From the cell containing the given text, extract its center point as [X, Y] coordinate. 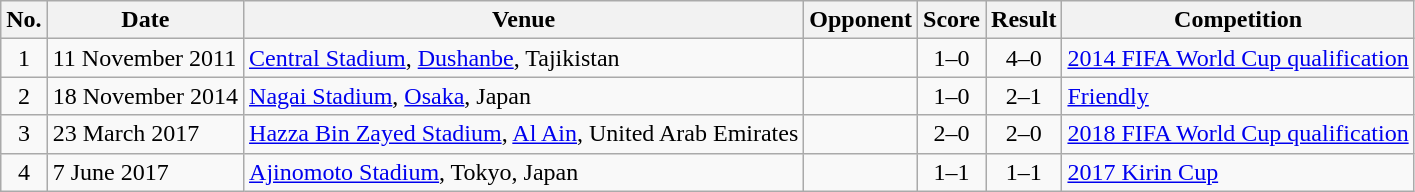
Result [1024, 20]
No. [24, 20]
2014 FIFA World Cup qualification [1238, 58]
18 November 2014 [145, 96]
Opponent [861, 20]
2–1 [1024, 96]
2018 FIFA World Cup qualification [1238, 134]
Central Stadium, Dushanbe, Tajikistan [524, 58]
7 June 2017 [145, 172]
Score [952, 20]
Venue [524, 20]
Competition [1238, 20]
3 [24, 134]
Nagai Stadium, Osaka, Japan [524, 96]
Hazza Bin Zayed Stadium, Al Ain, United Arab Emirates [524, 134]
Date [145, 20]
4–0 [1024, 58]
Ajinomoto Stadium, Tokyo, Japan [524, 172]
4 [24, 172]
11 November 2011 [145, 58]
Friendly [1238, 96]
1 [24, 58]
2017 Kirin Cup [1238, 172]
2 [24, 96]
23 March 2017 [145, 134]
